Search for the cell housing the specified text and yield its (x, y) center coordinate. 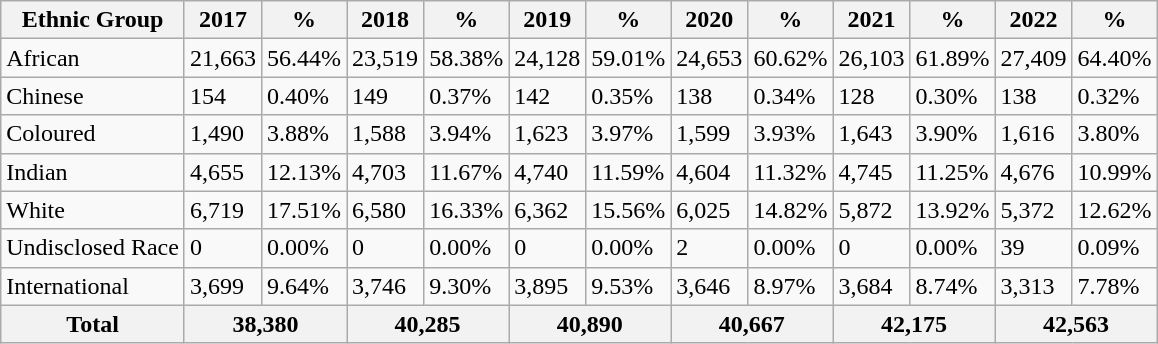
3.80% (1114, 134)
21,663 (222, 58)
42,175 (914, 324)
38,380 (265, 324)
3,699 (222, 286)
14.82% (790, 210)
13.92% (952, 210)
5,372 (1034, 210)
9.30% (466, 286)
3.94% (466, 134)
1,643 (872, 134)
11.25% (952, 172)
142 (548, 96)
149 (386, 96)
Total (93, 324)
40,285 (428, 324)
2019 (548, 20)
2021 (872, 20)
56.44% (304, 58)
International (93, 286)
10.99% (1114, 172)
12.13% (304, 172)
23,519 (386, 58)
0.35% (628, 96)
0.37% (466, 96)
3.93% (790, 134)
24,128 (548, 58)
0.34% (790, 96)
27,409 (1034, 58)
4,745 (872, 172)
58.38% (466, 58)
1,490 (222, 134)
11.59% (628, 172)
1,623 (548, 134)
7.78% (1114, 286)
3,746 (386, 286)
24,653 (710, 58)
African (93, 58)
6,025 (710, 210)
2 (710, 248)
4,703 (386, 172)
3.97% (628, 134)
26,103 (872, 58)
40,667 (752, 324)
11.67% (466, 172)
0.32% (1114, 96)
61.89% (952, 58)
0.30% (952, 96)
3,313 (1034, 286)
42,563 (1076, 324)
11.32% (790, 172)
Undisclosed Race (93, 248)
2020 (710, 20)
Indian (93, 172)
3.90% (952, 134)
0.09% (1114, 248)
1,616 (1034, 134)
64.40% (1114, 58)
4,676 (1034, 172)
3,684 (872, 286)
40,890 (590, 324)
2022 (1034, 20)
6,580 (386, 210)
3.88% (304, 134)
Coloured (93, 134)
16.33% (466, 210)
Ethnic Group (93, 20)
White (93, 210)
60.62% (790, 58)
9.64% (304, 286)
15.56% (628, 210)
154 (222, 96)
6,362 (548, 210)
8.97% (790, 286)
2017 (222, 20)
4,655 (222, 172)
12.62% (1114, 210)
6,719 (222, 210)
4,604 (710, 172)
39 (1034, 248)
2018 (386, 20)
59.01% (628, 58)
1,599 (710, 134)
5,872 (872, 210)
0.40% (304, 96)
17.51% (304, 210)
Chinese (93, 96)
3,895 (548, 286)
4,740 (548, 172)
1,588 (386, 134)
9.53% (628, 286)
8.74% (952, 286)
3,646 (710, 286)
128 (872, 96)
